Find where the given text appears and provide that cell's center as (X, Y) coordinate. 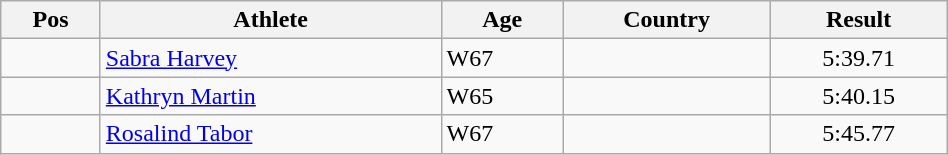
Country (666, 20)
Athlete (270, 20)
Rosalind Tabor (270, 134)
Sabra Harvey (270, 58)
W65 (502, 96)
5:39.71 (858, 58)
Kathryn Martin (270, 96)
Result (858, 20)
5:45.77 (858, 134)
Age (502, 20)
Pos (51, 20)
5:40.15 (858, 96)
